Output the [x, y] coordinate of the center of the cell containing the given text.  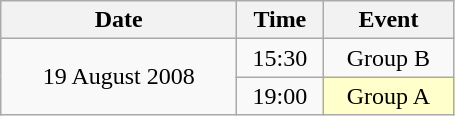
15:30 [280, 58]
Event [388, 20]
19:00 [280, 96]
Date [119, 20]
Time [280, 20]
Group A [388, 96]
Group B [388, 58]
19 August 2008 [119, 77]
